For the text-containing cell, return its midpoint in (X, Y) coordinate format. 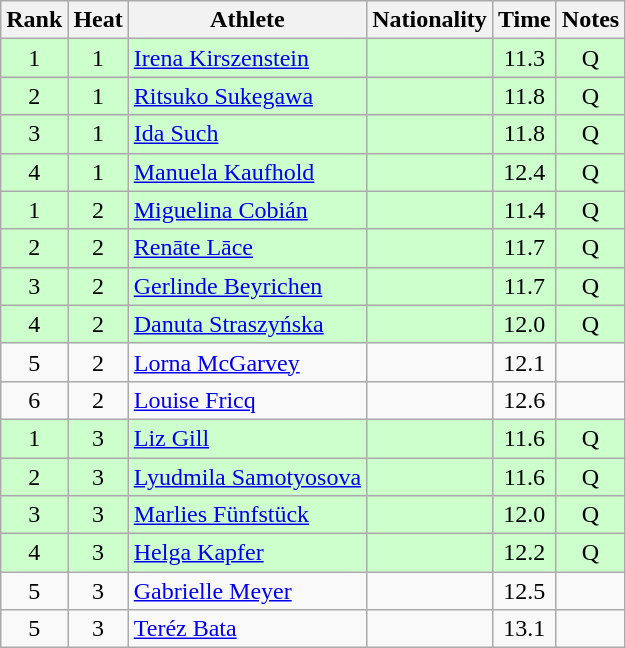
Time (524, 20)
Gerlinde Beyrichen (247, 286)
11.4 (524, 210)
12.5 (524, 591)
6 (34, 400)
Louise Fricq (247, 400)
Ida Such (247, 134)
11.3 (524, 58)
12.2 (524, 553)
Helga Kapfer (247, 553)
Renāte Lāce (247, 248)
Nationality (430, 20)
Manuela Kaufhold (247, 172)
Miguelina Cobián (247, 210)
Heat (98, 20)
Lyudmila Samotyosova (247, 477)
Rank (34, 20)
Liz Gill (247, 438)
Gabrielle Meyer (247, 591)
Lorna McGarvey (247, 362)
Danuta Straszyńska (247, 324)
Ritsuko Sukegawa (247, 96)
Teréz Bata (247, 629)
Athlete (247, 20)
13.1 (524, 629)
Irena Kirszenstein (247, 58)
12.1 (524, 362)
Marlies Fünfstück (247, 515)
12.4 (524, 172)
12.6 (524, 400)
Notes (590, 20)
